Return the [X, Y] coordinate for the center point of the cell that contains the specified text.  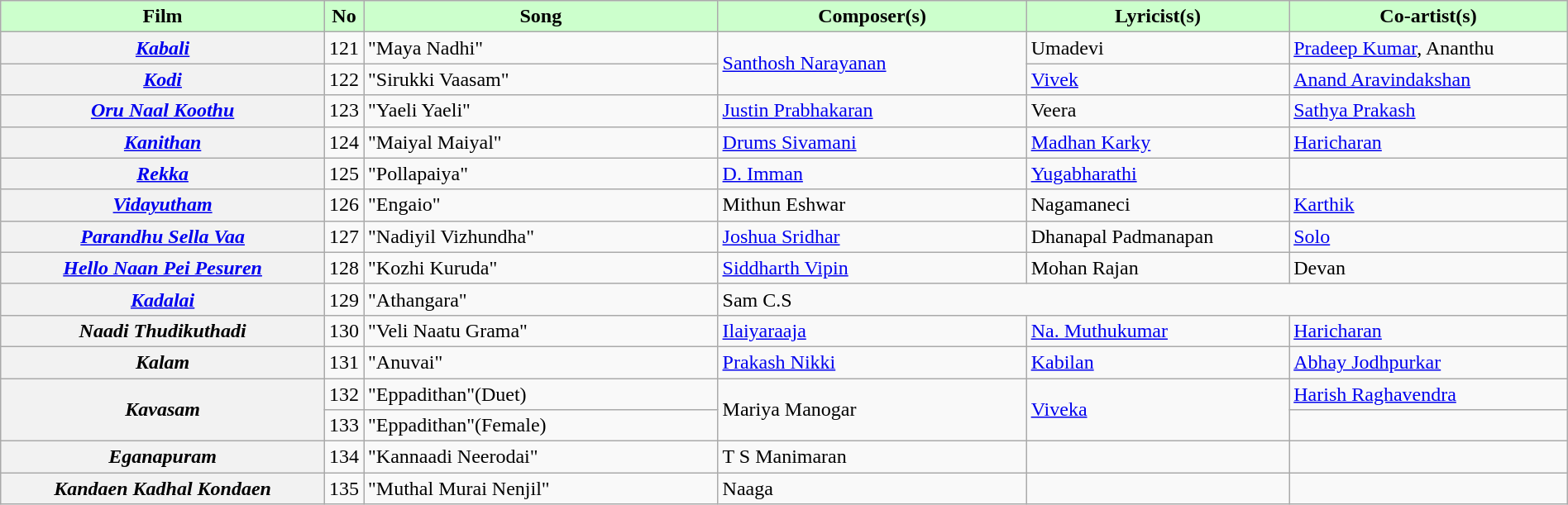
Prakash Nikki [872, 362]
Co-artist(s) [1429, 17]
Anand Aravindakshan [1429, 79]
Pradeep Kumar, Ananthu [1429, 48]
128 [344, 268]
Nagamaneci [1158, 205]
132 [344, 394]
"Pollapaiya" [541, 174]
Parandhu Sella Vaa [163, 236]
Kavasam [163, 410]
"Anuvai" [541, 362]
Kabali [163, 48]
"Sirukki Vaasam" [541, 79]
"Eppadithan"(Female) [541, 426]
124 [344, 142]
Vidayutham [163, 205]
Siddharth Vipin [872, 268]
Composer(s) [872, 17]
Madhan Karky [1158, 142]
Mariya Manogar [872, 410]
Mithun Eshwar [872, 205]
Yugabharathi [1158, 174]
Ilaiyaraaja [872, 331]
Drums Sivamani [872, 142]
Hello Naan Pei Pesuren [163, 268]
134 [344, 457]
133 [344, 426]
Viveka [1158, 410]
Mohan Rajan [1158, 268]
"Kannaadi Neerodai" [541, 457]
"Kozhi Kuruda" [541, 268]
126 [344, 205]
Oru Naal Koothu [163, 111]
"Muthal Murai Nenjil" [541, 488]
Devan [1429, 268]
130 [344, 331]
Abhay Jodhpurkar [1429, 362]
127 [344, 236]
Na. Muthukumar [1158, 331]
Kandaen Kadhal Kondaen [163, 488]
Harish Raghavendra [1429, 394]
"Engaio" [541, 205]
Solo [1429, 236]
125 [344, 174]
"Veli Naatu Grama" [541, 331]
"Maiyal Maiyal" [541, 142]
131 [344, 362]
Song [541, 17]
"Eppadithan"(Duet) [541, 394]
122 [344, 79]
Film [163, 17]
Kodi [163, 79]
Rekka [163, 174]
Kadalai [163, 299]
D. Imman [872, 174]
"Maya Nadhi" [541, 48]
Eganapuram [163, 457]
Joshua Sridhar [872, 236]
T S Manimaran [872, 457]
Umadevi [1158, 48]
Naaga [872, 488]
Kalam [163, 362]
"Yaeli Yaeli" [541, 111]
121 [344, 48]
Lyricist(s) [1158, 17]
Justin Prabhakaran [872, 111]
Karthik [1429, 205]
Kanithan [163, 142]
Santhosh Narayanan [872, 64]
129 [344, 299]
"Nadiyil Vizhundha" [541, 236]
"Athangara" [541, 299]
Dhanapal Padmanapan [1158, 236]
Vivek [1158, 79]
123 [344, 111]
Kabilan [1158, 362]
Sam C.S [1143, 299]
No [344, 17]
Sathya Prakash [1429, 111]
135 [344, 488]
Veera [1158, 111]
Naadi Thudikuthadi [163, 331]
